Search for the cell housing the specified text and yield its (X, Y) center coordinate. 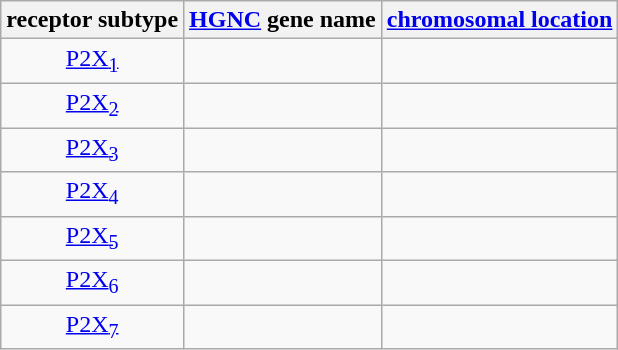
P2X4 (92, 194)
P2X6 (92, 283)
HGNC gene name (283, 20)
P2X5 (92, 238)
P2X3 (92, 150)
P2X2 (92, 105)
receptor subtype (92, 20)
P2X1 (92, 61)
P2X7 (92, 327)
chromosomal location (500, 20)
